Extract the (x, y) coordinate from the center of the cell holding the provided text.  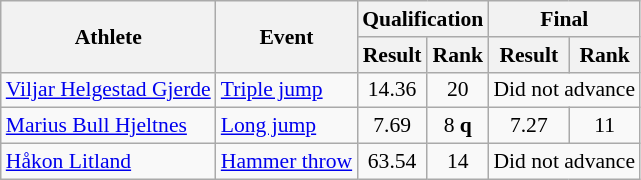
Athlete (108, 36)
Triple jump (286, 90)
11 (604, 126)
Final (564, 19)
Håkon Litland (108, 162)
63.54 (392, 162)
Hammer throw (286, 162)
Viljar Helgestad Gjerde (108, 90)
Event (286, 36)
14 (458, 162)
7.69 (392, 126)
8 q (458, 126)
20 (458, 90)
14.36 (392, 90)
Long jump (286, 126)
7.27 (528, 126)
Marius Bull Hjeltnes (108, 126)
Qualification (422, 19)
